Scan for the cell matching the given text and deliver its [x, y] coordinate at center. 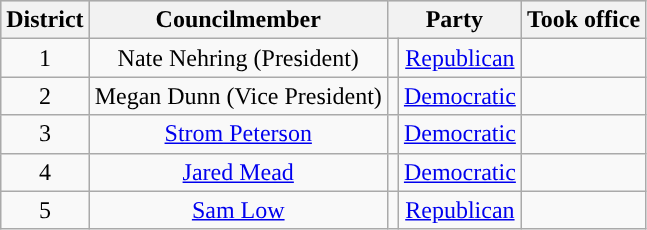
4 [45, 172]
District [45, 20]
Jared Mead [238, 172]
1 [45, 58]
Took office [583, 20]
5 [45, 210]
3 [45, 134]
Megan Dunn (Vice President) [238, 96]
2 [45, 96]
Nate Nehring (President) [238, 58]
Sam Low [238, 210]
Strom Peterson [238, 134]
Councilmember [238, 20]
Party [454, 20]
